From the cell containing the given text, extract its center point as [X, Y] coordinate. 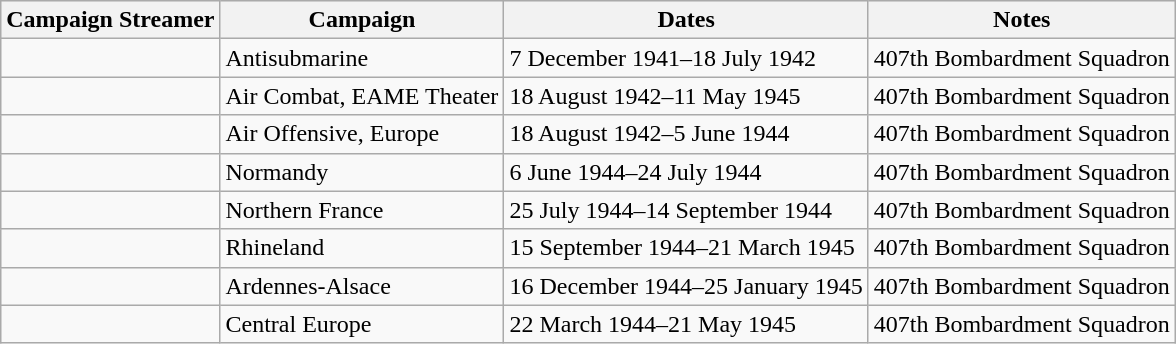
Ardennes-Alsace [362, 286]
Normandy [362, 172]
6 June 1944–24 July 1944 [686, 172]
22 March 1944–21 May 1945 [686, 324]
Campaign [362, 20]
18 August 1942–11 May 1945 [686, 96]
Rhineland [362, 248]
18 August 1942–5 June 1944 [686, 134]
Air Offensive, Europe [362, 134]
25 July 1944–14 September 1944 [686, 210]
Notes [1022, 20]
Northern France [362, 210]
15 September 1944–21 March 1945 [686, 248]
7 December 1941–18 July 1942 [686, 58]
Dates [686, 20]
Central Europe [362, 324]
Air Combat, EAME Theater [362, 96]
Antisubmarine [362, 58]
Campaign Streamer [110, 20]
16 December 1944–25 January 1945 [686, 286]
